Extract the [X, Y] coordinate from the center of the cell holding the provided text.  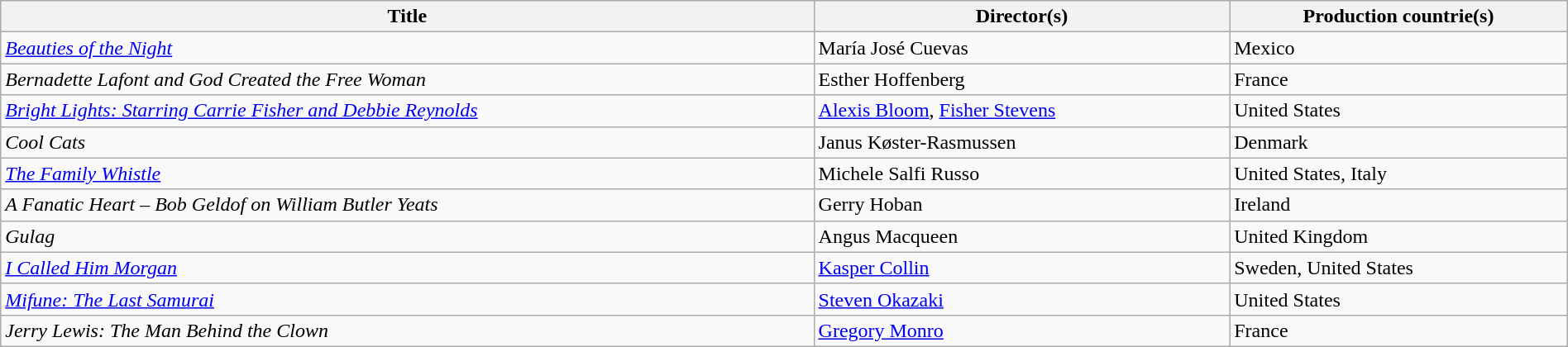
Sweden, United States [1399, 268]
Esther Hoffenberg [1022, 79]
Cool Cats [407, 142]
Denmark [1399, 142]
Mifune: The Last Samurai [407, 299]
Bernadette Lafont and God Created the Free Woman [407, 79]
Janus Køster-Rasmussen [1022, 142]
Gregory Monro [1022, 330]
Mexico [1399, 48]
A Fanatic Heart – Bob Geldof on William Butler Yeats [407, 205]
Production countrie(s) [1399, 17]
Michele Salfi Russo [1022, 173]
Gerry Hoban [1022, 205]
Gulag [407, 236]
I Called Him Morgan [407, 268]
Angus Macqueen [1022, 236]
Bright Lights: Starring Carrie Fisher and Debbie Reynolds [407, 111]
Title [407, 17]
The Family Whistle [407, 173]
Jerry Lewis: The Man Behind the Clown [407, 330]
Steven Okazaki [1022, 299]
Director(s) [1022, 17]
Alexis Bloom, Fisher Stevens [1022, 111]
United Kingdom [1399, 236]
Ireland [1399, 205]
María José Cuevas [1022, 48]
United States, Italy [1399, 173]
Kasper Collin [1022, 268]
Beauties of the Night [407, 48]
